Locate the cell with the specified text and output its [X, Y] center coordinate. 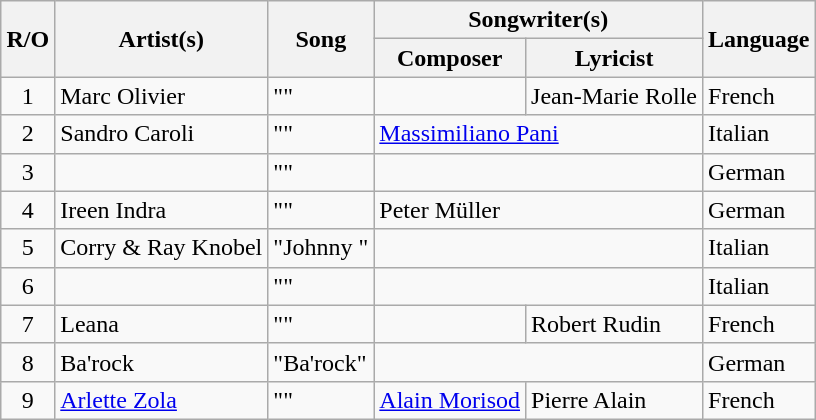
"Johnny " [321, 248]
Songwriter(s) [538, 20]
7 [28, 324]
Language [759, 39]
9 [28, 400]
Corry & Ray Knobel [162, 248]
Peter Müller [538, 210]
1 [28, 96]
Marc Olivier [162, 96]
Pierre Alain [614, 400]
5 [28, 248]
"Ba'rock" [321, 362]
Sandro Caroli [162, 134]
Jean-Marie Rolle [614, 96]
4 [28, 210]
Artist(s) [162, 39]
3 [28, 172]
Robert Rudin [614, 324]
Ireen Indra [162, 210]
R/O [28, 39]
Massimiliano Pani [538, 134]
Composer [450, 58]
Song [321, 39]
Ba'rock [162, 362]
6 [28, 286]
2 [28, 134]
Alain Morisod [450, 400]
Arlette Zola [162, 400]
8 [28, 362]
Leana [162, 324]
Lyricist [614, 58]
